Extract the (x, y) coordinate from the center of the cell holding the provided text.  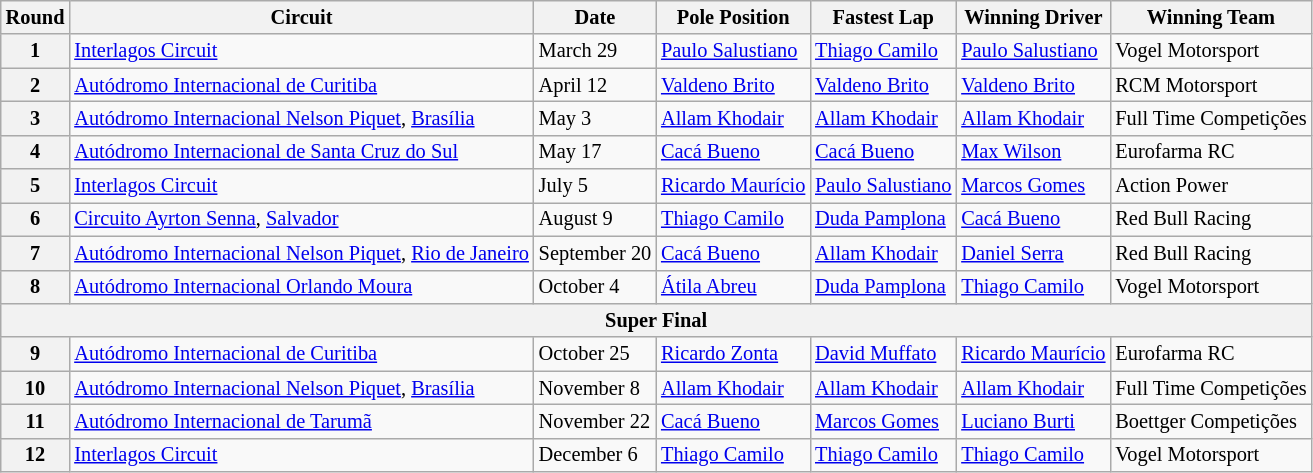
Boettger Competições (1210, 421)
Ricardo Zonta (733, 354)
10 (36, 388)
October 25 (595, 354)
May 17 (595, 152)
Luciano Burti (1033, 421)
2 (36, 85)
March 29 (595, 51)
Pole Position (733, 17)
Autódromo Internacional Orlando Moura (301, 287)
7 (36, 253)
4 (36, 152)
Autódromo Internacional Nelson Piquet, Rio de Janeiro (301, 253)
6 (36, 219)
12 (36, 455)
RCM Motorsport (1210, 85)
8 (36, 287)
Autódromo Internacional de Santa Cruz do Sul (301, 152)
November 22 (595, 421)
October 4 (595, 287)
11 (36, 421)
5 (36, 186)
Circuito Ayrton Senna, Salvador (301, 219)
Autódromo Internacional de Tarumã (301, 421)
David Muffato (883, 354)
Max Wilson (1033, 152)
April 12 (595, 85)
Fastest Lap (883, 17)
December 6 (595, 455)
9 (36, 354)
Circuit (301, 17)
3 (36, 118)
Winning Team (1210, 17)
Winning Driver (1033, 17)
Date (595, 17)
Action Power (1210, 186)
Round (36, 17)
November 8 (595, 388)
Super Final (656, 320)
July 5 (595, 186)
Átila Abreu (733, 287)
1 (36, 51)
September 20 (595, 253)
May 3 (595, 118)
August 9 (595, 219)
Daniel Serra (1033, 253)
